Output the [X, Y] coordinate of the center of the cell containing the given text.  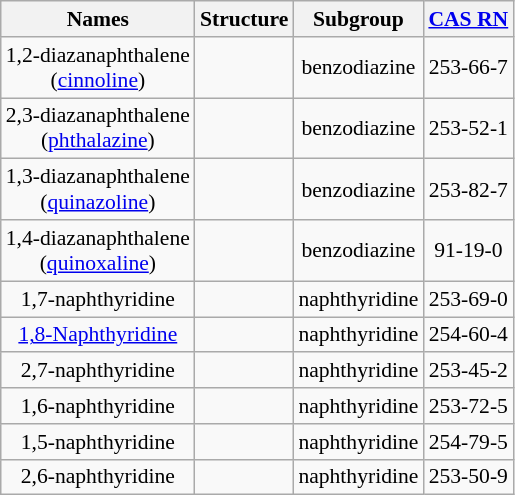
1,8-Naphthyridine [98, 335]
253-69-0 [468, 299]
254-60-4 [468, 335]
CAS RN [468, 19]
Subgroup [358, 19]
91-19-0 [468, 250]
253-72-5 [468, 406]
253-45-2 [468, 371]
2,7-naphthyridine [98, 371]
253-66-7 [468, 68]
Names [98, 19]
253-52-1 [468, 128]
1,2-diazanaphthalene(cinnoline) [98, 68]
1,5-naphthyridine [98, 442]
2,6-naphthyridine [98, 477]
1,7-naphthyridine [98, 299]
253-82-7 [468, 190]
254-79-5 [468, 442]
1,3-diazanaphthalene(quinazoline) [98, 190]
1,4-diazanaphthalene(quinoxaline) [98, 250]
1,6-naphthyridine [98, 406]
2,3-diazanaphthalene(phthalazine) [98, 128]
253-50-9 [468, 477]
Structure [244, 19]
